Provide the (x, y) coordinate of the cell's center where the given text is located.  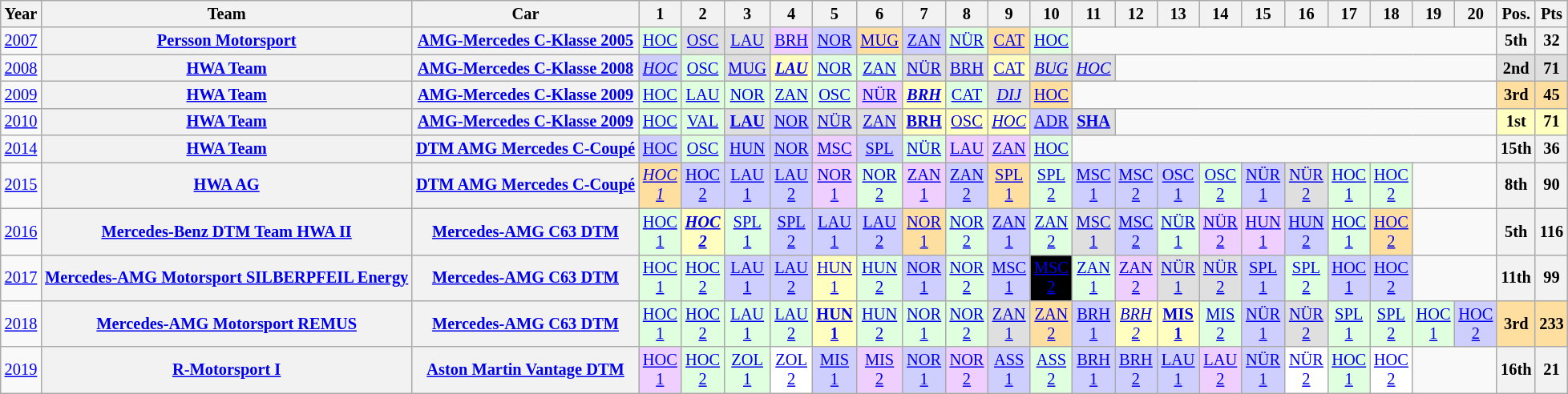
ZOL1 (747, 370)
16th (1516, 370)
MSC (834, 149)
3 (747, 14)
DIJ (1008, 94)
2018 (21, 324)
2010 (21, 122)
OSC2 (1220, 185)
2014 (21, 149)
16 (1306, 14)
Mercedes-Benz DTM Team HWA II (226, 231)
ADR (1052, 122)
14 (1220, 14)
Persson Motorsport (226, 41)
AMG-Mercedes C-Klasse 2008 (526, 68)
11th (1516, 278)
99 (1551, 278)
Mercedes-AMG Motorsport REMUS (226, 324)
13 (1178, 14)
12 (1135, 14)
5 (834, 14)
11 (1093, 14)
21 (1551, 370)
15 (1263, 14)
15th (1516, 149)
Pts (1551, 14)
OSC1 (1178, 185)
AMG-Mercedes C-Klasse 2005 (526, 41)
2016 (21, 231)
90 (1551, 185)
8 (967, 14)
2017 (21, 278)
45 (1551, 94)
2009 (21, 94)
10 (1052, 14)
SHA (1093, 122)
Year (21, 14)
2007 (21, 41)
9 (1008, 14)
8th (1516, 185)
2 (703, 14)
36 (1551, 149)
Car (526, 14)
2019 (21, 370)
ZOL2 (792, 370)
1st (1516, 122)
Pos. (1516, 14)
1 (661, 14)
HWA AG (226, 185)
R-Motorsport I (226, 370)
233 (1551, 324)
6 (879, 14)
Mercedes-AMG Motorsport SILBERPFEIL Energy (226, 278)
VAL (703, 122)
116 (1551, 231)
ASS2 (1052, 370)
Aston Martin Vantage DTM (526, 370)
HUN (747, 149)
32 (1551, 41)
ASS1 (1008, 370)
BUG (1052, 68)
4 (792, 14)
17 (1348, 14)
2nd (1516, 68)
19 (1433, 14)
18 (1392, 14)
2015 (21, 185)
2008 (21, 68)
SPL (879, 149)
Team (226, 14)
7 (924, 14)
20 (1475, 14)
